Output the (X, Y) coordinate of the center of the cell containing the given text.  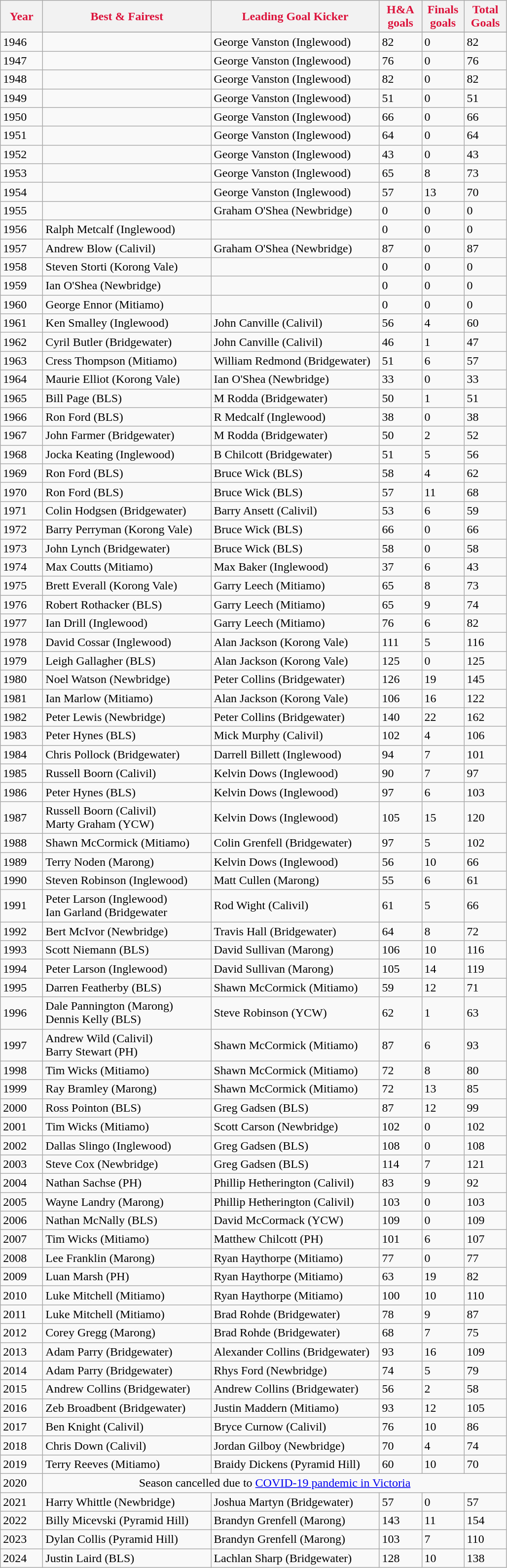
2023 (22, 1539)
Matt Cullen (Marong) (295, 881)
Chris Pollock (Bridgewater) (127, 754)
Maurie Elliot (Korong Vale) (127, 379)
1962 (22, 342)
162 (485, 717)
2002 (22, 1145)
1950 (22, 117)
1947 (22, 61)
Brett Everall (Korong Vale) (127, 586)
Harry Whittle (Newbridge) (127, 1501)
Steven Robinson (Inglewood) (127, 881)
2004 (22, 1183)
2014 (22, 1370)
Zeb Broadbent (Bridgewater) (127, 1408)
Colin Grenfell (Bridgewater) (295, 843)
Total Goals (485, 17)
1978 (22, 642)
2003 (22, 1164)
Mick Murphy (Calivil) (295, 736)
15 (443, 817)
37 (400, 567)
2020 (22, 1483)
1964 (22, 379)
1996 (22, 1013)
143 (400, 1521)
Andrew Wild (Calivil)Barry Stewart (PH) (127, 1045)
1966 (22, 417)
80 (485, 1070)
Dale Pannington (Marong)Dennis Kelly (BLS) (127, 1013)
2008 (22, 1258)
83 (400, 1183)
2000 (22, 1108)
22 (443, 717)
Braidy Dickens (Pyramid Hill) (295, 1464)
Bryce Curnow (Calivil) (295, 1427)
Ross Pointon (BLS) (127, 1108)
1952 (22, 154)
1979 (22, 661)
2022 (22, 1521)
1994 (22, 969)
Bert McIvor (Newbridge) (127, 931)
1995 (22, 988)
Luan Marsh (PH) (127, 1277)
Darrell Billett (Inglewood) (295, 754)
1948 (22, 79)
2016 (22, 1408)
Joshua Martyn (Bridgewater) (295, 1501)
140 (400, 717)
55 (400, 881)
William Redmond (Bridgewater) (295, 361)
2005 (22, 1202)
Justin Maddern (Mitiamo) (295, 1408)
2006 (22, 1221)
Peter Lewis (Newbridge) (127, 717)
100 (400, 1295)
Dylan Collis (Pyramid Hill) (127, 1539)
1976 (22, 605)
1954 (22, 192)
Lachlan Sharp (Bridgewater) (295, 1558)
Year (22, 17)
94 (400, 754)
120 (485, 817)
1981 (22, 698)
Bill Page (BLS) (127, 398)
Matthew Chilcott (PH) (295, 1239)
1949 (22, 98)
46 (400, 342)
114 (400, 1164)
Rhys Ford (Newbridge) (295, 1370)
2018 (22, 1445)
1985 (22, 773)
Corey Gregg (Marong) (127, 1333)
2021 (22, 1501)
John Farmer (Bridgewater) (127, 436)
Justin Laird (BLS) (127, 1558)
1987 (22, 817)
Cyril Butler (Bridgewater) (127, 342)
Ian Drill (Inglewood) (127, 623)
Terry Reeves (Mitiamo) (127, 1464)
1991 (22, 906)
2010 (22, 1295)
47 (485, 342)
92 (485, 1183)
1988 (22, 843)
David Cossar (Inglewood) (127, 642)
1980 (22, 680)
Finals goals (443, 17)
71 (485, 988)
Terry Noden (Marong) (127, 862)
2013 (22, 1352)
Nathan Sachse (PH) (127, 1183)
90 (400, 773)
Scott Carson (Newbridge) (295, 1126)
H&A goals (400, 17)
2015 (22, 1389)
1986 (22, 792)
Best & Fairest (127, 17)
Noel Watson (Newbridge) (127, 680)
119 (485, 969)
1961 (22, 323)
111 (400, 642)
Colin Hodgsen (Bridgewater) (127, 511)
1951 (22, 136)
Jordan Gilboy (Newbridge) (295, 1445)
Billy Micevski (Pyramid Hill) (127, 1521)
Steve Robinson (YCW) (295, 1013)
2007 (22, 1239)
Leading Goal Kicker (295, 17)
Leigh Gallagher (BLS) (127, 661)
107 (485, 1239)
R Medcalf (Inglewood) (295, 417)
Cress Thompson (Mitiamo) (127, 361)
Peter Larson (Inglewood)Ian Garland (Bridgewater (127, 906)
1997 (22, 1045)
78 (400, 1314)
1969 (22, 473)
John Lynch (Bridgewater) (127, 548)
2019 (22, 1464)
1967 (22, 436)
1953 (22, 173)
Darren Featherby (BLS) (127, 988)
B Chilcott (Bridgewater) (295, 454)
2024 (22, 1558)
1973 (22, 548)
1960 (22, 305)
1971 (22, 511)
1990 (22, 881)
2012 (22, 1333)
79 (485, 1370)
126 (400, 680)
Alexander Collins (Bridgewater) (295, 1352)
1958 (22, 267)
128 (400, 1558)
99 (485, 1108)
1955 (22, 210)
14 (443, 969)
52 (485, 436)
1959 (22, 286)
1982 (22, 717)
Ray Bramley (Marong) (127, 1089)
1989 (22, 862)
2009 (22, 1277)
1972 (22, 529)
Ken Smalley (Inglewood) (127, 323)
145 (485, 680)
2001 (22, 1126)
138 (485, 1558)
Season cancelled due to COVID-19 pandemic in Victoria (275, 1483)
1984 (22, 754)
2017 (22, 1427)
Max Coutts (Mitiamo) (127, 567)
1957 (22, 248)
Russell Boorn (Calivil)Marty Graham (YCW) (127, 817)
1965 (22, 398)
Wayne Landry (Marong) (127, 1202)
Steven Storti (Korong Vale) (127, 267)
1977 (22, 623)
2011 (22, 1314)
1992 (22, 931)
1946 (22, 42)
1974 (22, 567)
Barry Perryman (Korong Vale) (127, 529)
1968 (22, 454)
75 (485, 1333)
David McCormack (YCW) (295, 1221)
122 (485, 698)
Barry Ansett (Calivil) (295, 511)
Andrew Blow (Calivil) (127, 248)
121 (485, 1164)
Russell Boorn (Calivil) (127, 773)
Peter Larson (Inglewood) (127, 969)
Lee Franklin (Marong) (127, 1258)
1983 (22, 736)
53 (400, 511)
Max Baker (Inglewood) (295, 567)
Ben Knight (Calivil) (127, 1427)
1975 (22, 586)
Rod Wight (Calivil) (295, 906)
Jocka Keating (Inglewood) (127, 454)
Dallas Slingo (Inglewood) (127, 1145)
Ian Marlow (Mitiamo) (127, 698)
Steve Cox (Newbridge) (127, 1164)
1956 (22, 229)
Robert Rothacker (BLS) (127, 605)
85 (485, 1089)
Scott Niemann (BLS) (127, 950)
1998 (22, 1070)
86 (485, 1427)
Ralph Metcalf (Inglewood) (127, 229)
1993 (22, 950)
1970 (22, 492)
Chris Down (Calivil) (127, 1445)
1999 (22, 1089)
Travis Hall (Bridgewater) (295, 931)
George Ennor (Mitiamo) (127, 305)
Nathan McNally (BLS) (127, 1221)
1963 (22, 361)
154 (485, 1521)
